Locate the cell with the specified text and output its (x, y) center coordinate. 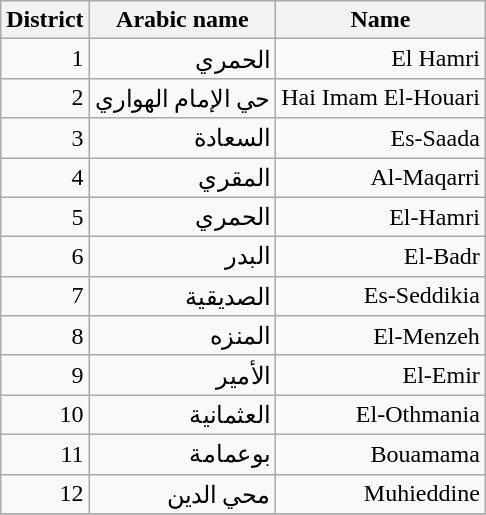
المنزه (182, 336)
3 (45, 138)
Name (381, 20)
12 (45, 494)
Es-Saada (381, 138)
District (45, 20)
7 (45, 296)
بوعمامة (182, 454)
الأمير (182, 375)
El-Emir (381, 375)
الصديقية (182, 296)
حي الإمام الهواري (182, 98)
9 (45, 375)
Bouamama (381, 454)
El Hamri (381, 59)
المقري (182, 178)
5 (45, 217)
El-Menzeh (381, 336)
السعادة (182, 138)
البدر (182, 257)
محي الدين (182, 494)
Es-Seddikia (381, 296)
El-Othmania (381, 415)
Muhieddine (381, 494)
4 (45, 178)
Al-Maqarri (381, 178)
2 (45, 98)
El-Hamri (381, 217)
11 (45, 454)
Arabic name (182, 20)
Hai Imam El-Houari (381, 98)
El-Badr (381, 257)
6 (45, 257)
10 (45, 415)
العثمانية (182, 415)
8 (45, 336)
1 (45, 59)
